Identify which cell holds the provided text, then report its [X, Y] central coordinate. 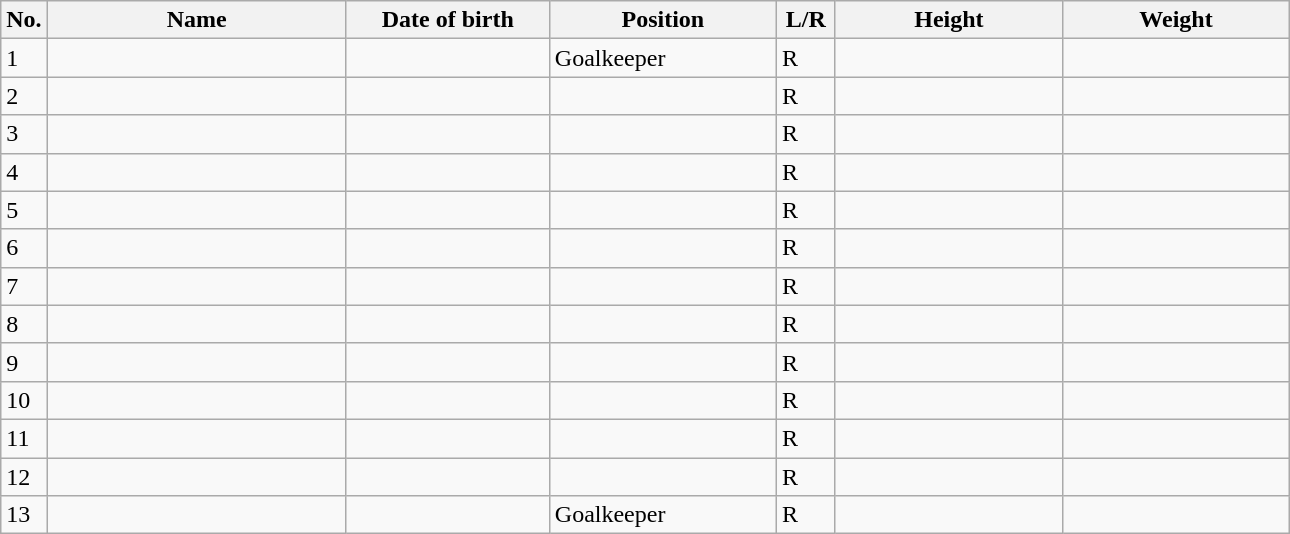
Name [196, 20]
8 [24, 324]
4 [24, 172]
6 [24, 248]
3 [24, 134]
9 [24, 362]
1 [24, 58]
2 [24, 96]
Position [662, 20]
12 [24, 477]
10 [24, 400]
11 [24, 438]
13 [24, 515]
Height [948, 20]
L/R [806, 20]
5 [24, 210]
7 [24, 286]
No. [24, 20]
Date of birth [448, 20]
Weight [1176, 20]
